Identify which cell holds the provided text, then report its [X, Y] central coordinate. 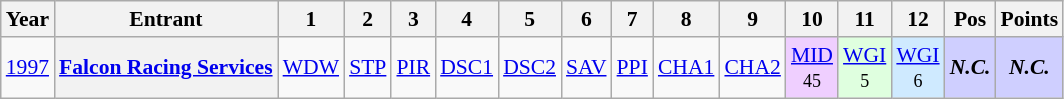
PIR [413, 68]
1997 [28, 68]
12 [918, 19]
11 [864, 19]
Year [28, 19]
MID45 [812, 68]
SAV [586, 68]
WGI5 [864, 68]
Pos [970, 19]
2 [368, 19]
PPI [632, 68]
Entrant [166, 19]
CHA2 [752, 68]
3 [413, 19]
WDW [311, 68]
CHA1 [686, 68]
DSC2 [530, 68]
10 [812, 19]
1 [311, 19]
9 [752, 19]
DSC1 [466, 68]
4 [466, 19]
WGI6 [918, 68]
Points [1030, 19]
8 [686, 19]
Falcon Racing Services [166, 68]
STP [368, 68]
7 [632, 19]
5 [530, 19]
6 [586, 19]
